Provide the [X, Y] coordinate of the cell's center where the given text is located.  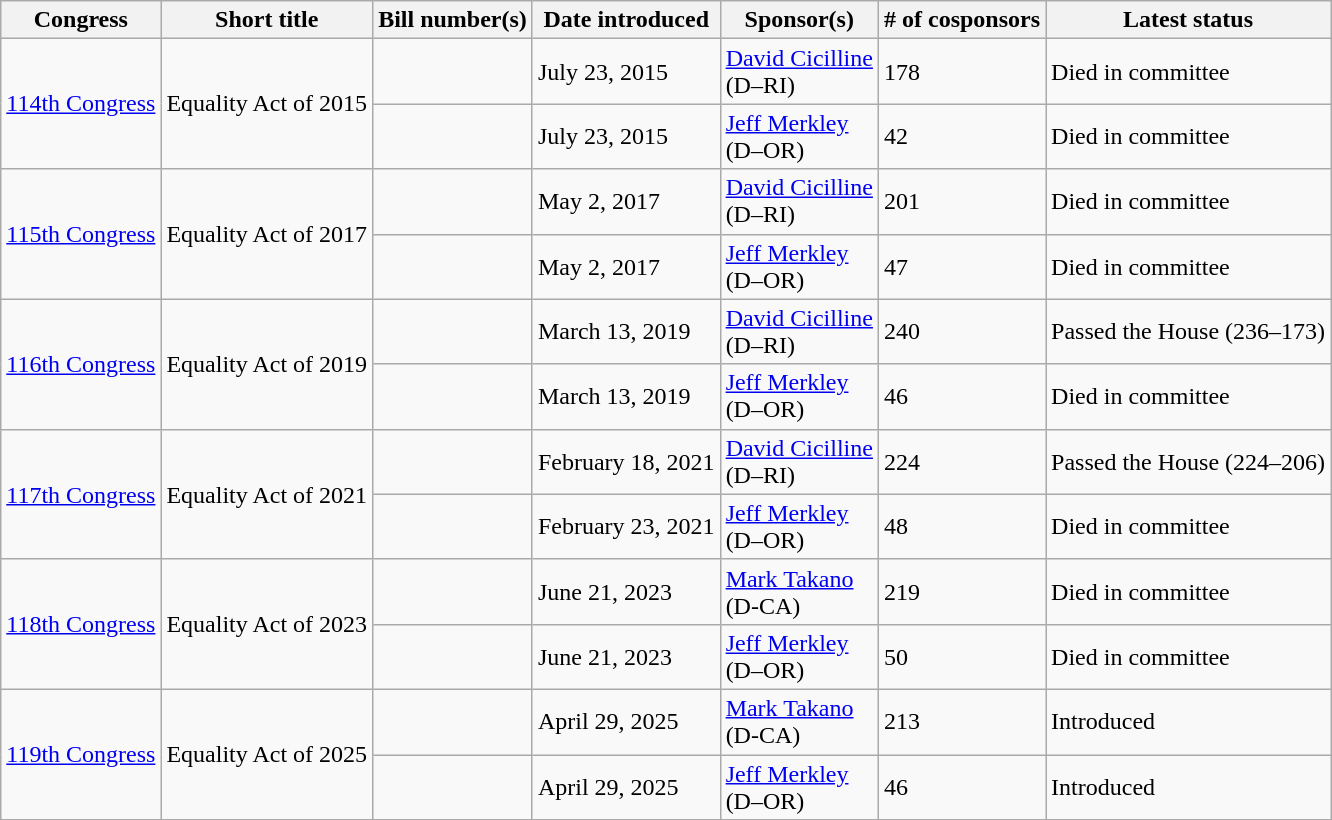
Equality Act of 2019 [267, 364]
42 [962, 136]
Date introduced [626, 20]
240 [962, 332]
Sponsor(s) [799, 20]
Equality Act of 2017 [267, 234]
116th Congress [81, 364]
Bill number(s) [453, 20]
Equality Act of 2023 [267, 624]
Short title [267, 20]
February 23, 2021 [626, 526]
115th Congress [81, 234]
Passed the House (224–206) [1188, 462]
Equality Act of 2015 [267, 104]
224 [962, 462]
114th Congress [81, 104]
Equality Act of 2021 [267, 494]
213 [962, 722]
119th Congress [81, 754]
Passed the House (236–173) [1188, 332]
47 [962, 266]
201 [962, 202]
219 [962, 592]
48 [962, 526]
118th Congress [81, 624]
178 [962, 72]
50 [962, 656]
February 18, 2021 [626, 462]
Latest status [1188, 20]
Equality Act of 2025 [267, 754]
Congress [81, 20]
# of cosponsors [962, 20]
117th Congress [81, 494]
